Locate the cell with the specified text and output its (x, y) center coordinate. 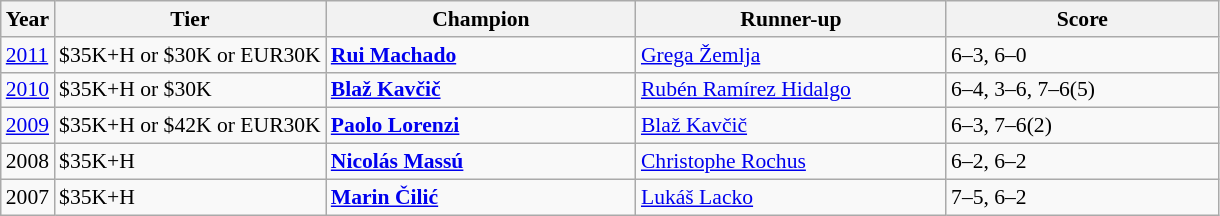
$35K+H or $30K or EUR30K (190, 55)
6–3, 6–0 (1082, 55)
Score (1082, 19)
2011 (28, 55)
Rubén Ramírez Hidalgo (791, 90)
2007 (28, 197)
2008 (28, 162)
Grega Žemlja (791, 55)
Marin Čilić (481, 197)
Year (28, 19)
2010 (28, 90)
Lukáš Lacko (791, 197)
Tier (190, 19)
7–5, 6–2 (1082, 197)
$35K+H or $30K (190, 90)
$35K+H or $42K or EUR30K (190, 126)
Paolo Lorenzi (481, 126)
Rui Machado (481, 55)
Runner-up (791, 19)
Nicolás Massú (481, 162)
2009 (28, 126)
Champion (481, 19)
6–4, 3–6, 7–6(5) (1082, 90)
6–3, 7–6(2) (1082, 126)
Christophe Rochus (791, 162)
6–2, 6–2 (1082, 162)
